Locate the cell with the specified text and output its [X, Y] center coordinate. 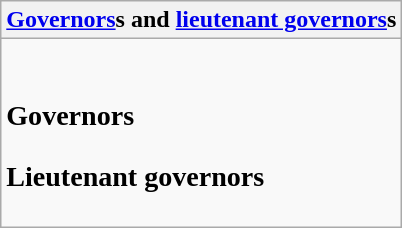
GovernorsLieutenant governors [202, 133]
Governorss and lieutenant governorss [202, 20]
